Return (X, Y) of the center of cell containing provided text 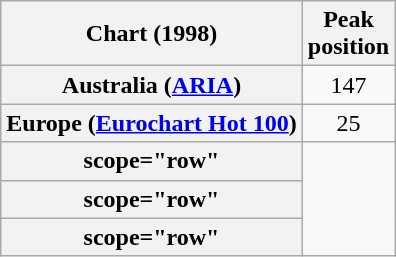
Australia (ARIA) (152, 85)
25 (348, 123)
Peakposition (348, 34)
Chart (1998) (152, 34)
Europe (Eurochart Hot 100) (152, 123)
147 (348, 85)
